Pinpoint the cell where the given text exists, returning its [x, y] midpoint coordinate. 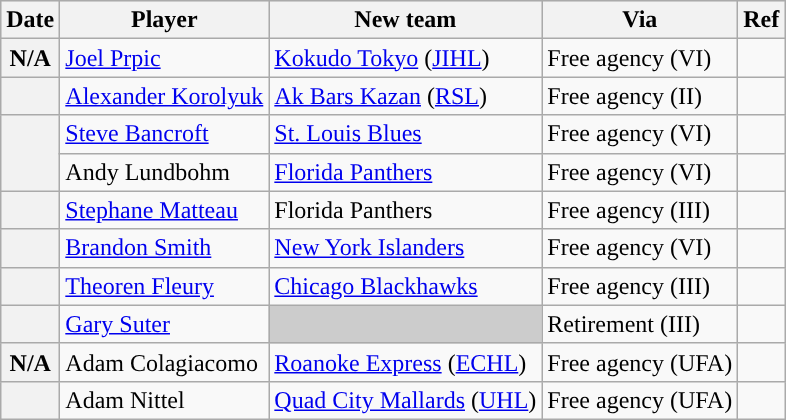
Adam Nittel [164, 400]
Brandon Smith [164, 248]
Retirement (III) [640, 324]
Date [30, 20]
Kokudo Tokyo (JIHL) [406, 58]
Ref [762, 20]
Ak Bars Kazan (RSL) [406, 96]
Andy Lundbohm [164, 172]
Steve Bancroft [164, 134]
Free agency (II) [640, 96]
St. Louis Blues [406, 134]
New York Islanders [406, 248]
Theoren Fleury [164, 286]
New team [406, 20]
Joel Prpic [164, 58]
Gary Suter [164, 324]
Adam Colagiacomo [164, 362]
Player [164, 20]
Chicago Blackhawks [406, 286]
Via [640, 20]
Stephane Matteau [164, 210]
Alexander Korolyuk [164, 96]
Quad City Mallards (UHL) [406, 400]
Roanoke Express (ECHL) [406, 362]
